Return [x, y] of the center of cell containing provided text 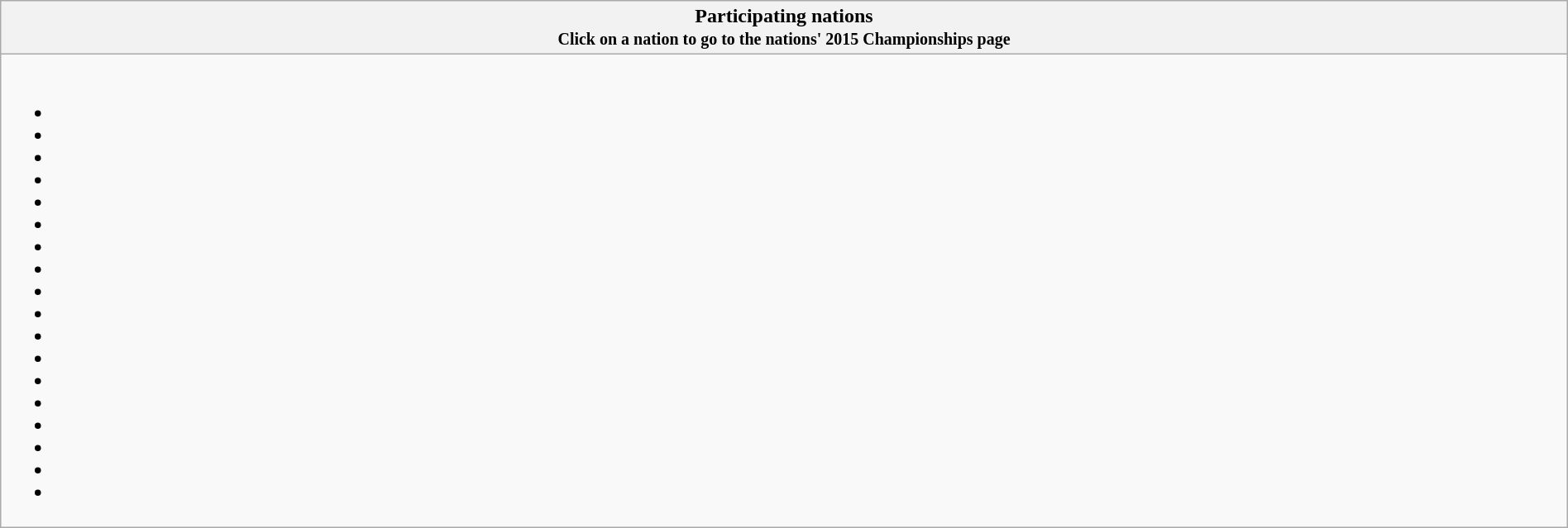
Participating nationsClick on a nation to go to the nations' 2015 Championships page [784, 28]
